Capture the cell that displays the provided text and extract its [X, Y] central coordinate. 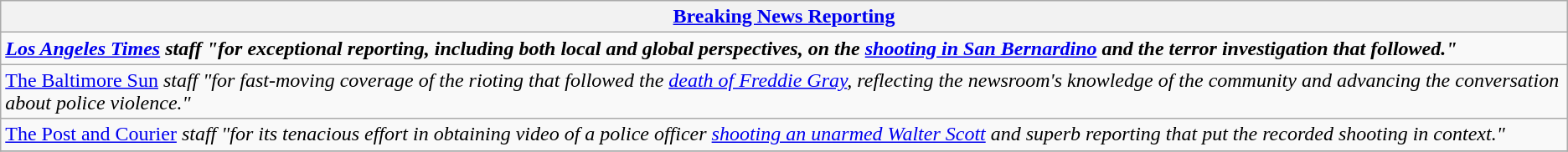
Breaking News Reporting [784, 17]
